Determine the [x, y] coordinate at the center of the cell enclosing the given text.  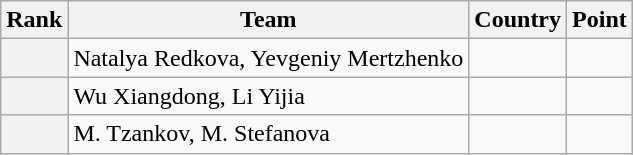
M. Tzankov, M. Stefanova [268, 134]
Rank [34, 20]
Country [518, 20]
Team [268, 20]
Wu Xiangdong, Li Yijia [268, 96]
Point [600, 20]
Natalya Redkova, Yevgeniy Mertzhenko [268, 58]
